Output the (X, Y) coordinate of the center of the cell containing the given text.  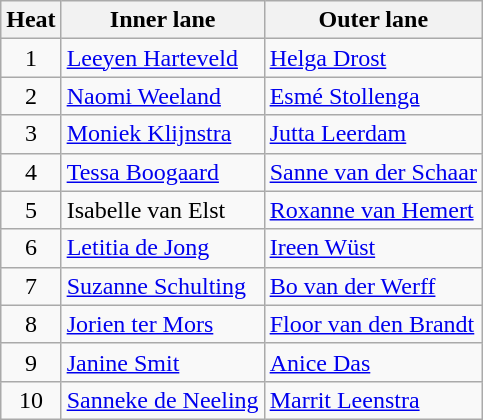
Sanne van der Schaar (373, 172)
Roxanne van Hemert (373, 210)
Moniek Klijnstra (162, 134)
3 (31, 134)
6 (31, 248)
Heat (31, 20)
Jutta Leerdam (373, 134)
Janine Smit (162, 362)
Letitia de Jong (162, 248)
Suzanne Schulting (162, 286)
1 (31, 58)
Ireen Wüst (373, 248)
Marrit Leenstra (373, 400)
2 (31, 96)
Outer lane (373, 20)
9 (31, 362)
Floor van den Brandt (373, 324)
Bo van der Werff (373, 286)
4 (31, 172)
Helga Drost (373, 58)
Sanneke de Neeling (162, 400)
Tessa Boogaard (162, 172)
Isabelle van Elst (162, 210)
Leeyen Harteveld (162, 58)
Inner lane (162, 20)
Anice Das (373, 362)
Esmé Stollenga (373, 96)
8 (31, 324)
Jorien ter Mors (162, 324)
5 (31, 210)
Naomi Weeland (162, 96)
10 (31, 400)
7 (31, 286)
